From the cell containing the given text, extract its center point as [x, y] coordinate. 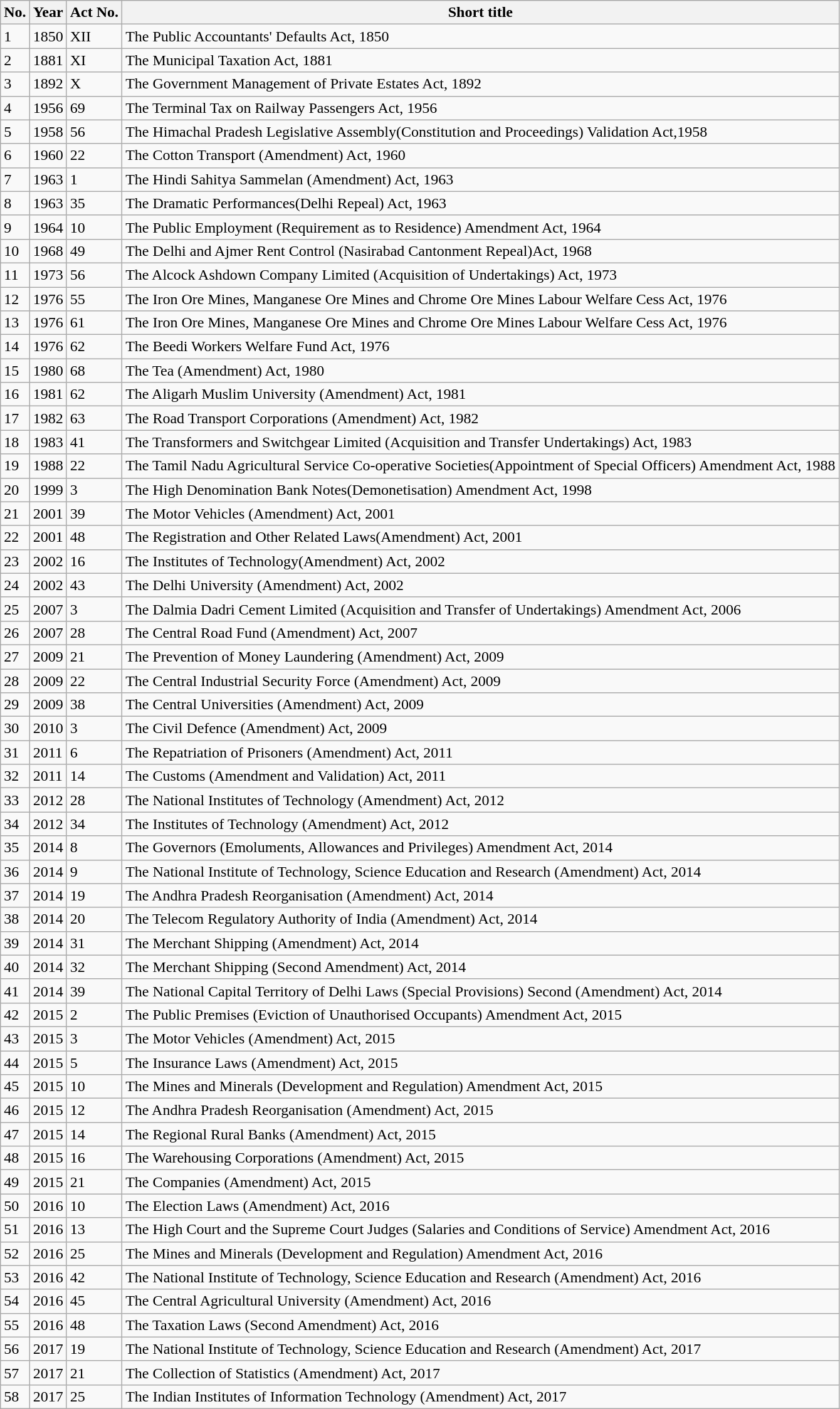
1892 [48, 84]
The Alcock Ashdown Company Limited (Acquisition of Undertakings) Act, 1973 [481, 275]
11 [15, 275]
1968 [48, 251]
17 [15, 418]
Act No. [94, 13]
58 [15, 1396]
68 [94, 371]
50 [15, 1206]
X [94, 84]
30 [15, 729]
The Prevention of Money Laundering (Amendment) Act, 2009 [481, 657]
The Municipal Taxation Act, 1881 [481, 60]
The Cotton Transport (Amendment) Act, 1960 [481, 156]
No. [15, 13]
1956 [48, 108]
The National Institute of Technology, Science Education and Research (Amendment) Act, 2014 [481, 872]
The Dalmia Dadri Cement Limited (Acquisition and Transfer of Undertakings) Amendment Act, 2006 [481, 609]
The Transformers and Switchgear Limited (Acquisition and Transfer Undertakings) Act, 1983 [481, 442]
The High Denomination Bank Notes(Demonetisation) Amendment Act, 1998 [481, 490]
1881 [48, 60]
The Taxation Laws (Second Amendment) Act, 2016 [481, 1325]
24 [15, 585]
The Andhra Pradesh Reorganisation (Amendment) Act, 2015 [481, 1111]
33 [15, 800]
The National Capital Territory of Delhi Laws (Special Provisions) Second (Amendment) Act, 2014 [481, 991]
The Beedi Workers Welfare Fund Act, 1976 [481, 347]
The Motor Vehicles (Amendment) Act, 2001 [481, 514]
The Terminal Tax on Railway Passengers Act, 1956 [481, 108]
The Repatriation of Prisoners (Amendment) Act, 2011 [481, 752]
The Central Industrial Security Force (Amendment) Act, 2009 [481, 680]
The National Institute of Technology, Science Education and Research (Amendment) Act, 2017 [481, 1349]
The Merchant Shipping (Amendment) Act, 2014 [481, 943]
1980 [48, 371]
37 [15, 895]
44 [15, 1063]
The Regional Rural Banks (Amendment) Act, 2015 [481, 1134]
1988 [48, 466]
1999 [48, 490]
1981 [48, 394]
53 [15, 1277]
The Delhi University (Amendment) Act, 2002 [481, 585]
Year [48, 13]
47 [15, 1134]
15 [15, 371]
54 [15, 1301]
The Public Employment (Requirement as to Residence) Amendment Act, 1964 [481, 227]
52 [15, 1253]
The Governors (Emoluments, Allowances and Privileges) Amendment Act, 2014 [481, 848]
The Tea (Amendment) Act, 1980 [481, 371]
1983 [48, 442]
1958 [48, 132]
The Warehousing Corporations (Amendment) Act, 2015 [481, 1158]
26 [15, 633]
The Merchant Shipping (Second Amendment) Act, 2014 [481, 967]
The Hindi Sahitya Sammelan (Amendment) Act, 1963 [481, 179]
1982 [48, 418]
The Election Laws (Amendment) Act, 2016 [481, 1206]
XI [94, 60]
29 [15, 705]
XII [94, 36]
The Central Agricultural University (Amendment) Act, 2016 [481, 1301]
The Institutes of Technology (Amendment) Act, 2012 [481, 824]
69 [94, 108]
The Dramatic Performances(Delhi Repeal) Act, 1963 [481, 203]
1960 [48, 156]
23 [15, 561]
40 [15, 967]
The Andhra Pradesh Reorganisation (Amendment) Act, 2014 [481, 895]
The Customs (Amendment and Validation) Act, 2011 [481, 776]
The Companies (Amendment) Act, 2015 [481, 1182]
2010 [48, 729]
The Mines and Minerals (Development and Regulation) Amendment Act, 2016 [481, 1253]
The Public Premises (Eviction of Unauthorised Occupants) Amendment Act, 2015 [481, 1015]
The Registration and Other Related Laws(Amendment) Act, 2001 [481, 537]
The Road Transport Corporations (Amendment) Act, 1982 [481, 418]
The Government Management of Private Estates Act, 1892 [481, 84]
The Tamil Nadu Agricultural Service Co-operative Societies(Appointment of Special Officers) Amendment Act, 1988 [481, 466]
46 [15, 1111]
The Motor Vehicles (Amendment) Act, 2015 [481, 1038]
Short title [481, 13]
The Institutes of Technology(Amendment) Act, 2002 [481, 561]
1850 [48, 36]
1964 [48, 227]
57 [15, 1373]
63 [94, 418]
1973 [48, 275]
The Mines and Minerals (Development and Regulation) Amendment Act, 2015 [481, 1087]
The Himachal Pradesh Legislative Assembly(Constitution and Proceedings) Validation Act,1958 [481, 132]
The Civil Defence (Amendment) Act, 2009 [481, 729]
7 [15, 179]
The Central Road Fund (Amendment) Act, 2007 [481, 633]
51 [15, 1230]
The Central Universities (Amendment) Act, 2009 [481, 705]
The Telecom Regulatory Authority of India (Amendment) Act, 2014 [481, 919]
61 [94, 323]
The Indian Institutes of Information Technology (Amendment) Act, 2017 [481, 1396]
The Collection of Statistics (Amendment) Act, 2017 [481, 1373]
The Aligarh Muslim University (Amendment) Act, 1981 [481, 394]
The High Court and the Supreme Court Judges (Salaries and Conditions of Service) Amendment Act, 2016 [481, 1230]
27 [15, 657]
36 [15, 872]
The National Institute of Technology, Science Education and Research (Amendment) Act, 2016 [481, 1277]
The Insurance Laws (Amendment) Act, 2015 [481, 1063]
The Delhi and Ajmer Rent Control (Nasirabad Cantonment Repeal)Act, 1968 [481, 251]
4 [15, 108]
The National Institutes of Technology (Amendment) Act, 2012 [481, 800]
The Public Accountants' Defaults Act, 1850 [481, 36]
18 [15, 442]
